Find where the given text appears and provide that cell's center as [X, Y] coordinate. 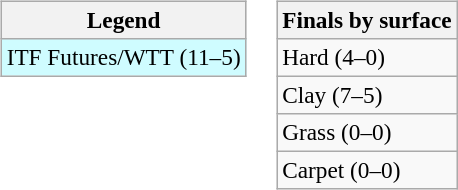
ITF Futures/WTT (11–5) [124, 57]
Carpet (0–0) [367, 171]
Hard (4–0) [367, 57]
Legend [124, 20]
Grass (0–0) [367, 133]
Clay (7–5) [367, 95]
Finals by surface [367, 20]
